Capture the cell that displays the provided text and extract its (X, Y) central coordinate. 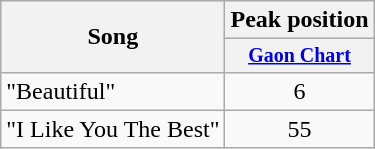
Gaon Chart (300, 56)
"Beautiful" (113, 91)
6 (300, 91)
"I Like You The Best" (113, 129)
Peak position (300, 20)
Song (113, 37)
55 (300, 129)
